Extract the (X, Y) coordinate from the center of the cell holding the provided text.  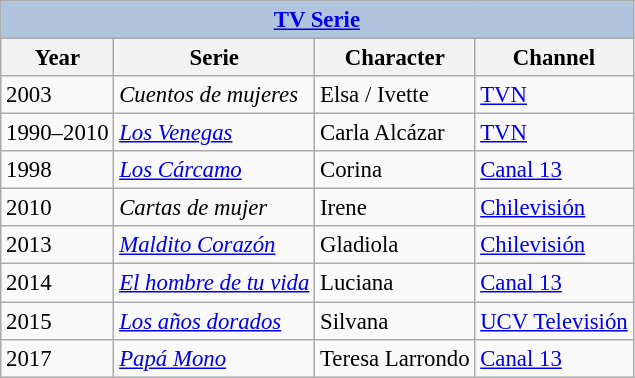
Serie (214, 58)
Papá Mono (214, 358)
Corina (395, 170)
Teresa Larrondo (395, 358)
Channel (554, 58)
1990–2010 (58, 133)
Carla Alcázar (395, 133)
TV Serie (317, 20)
2013 (58, 245)
Year (58, 58)
Los Venegas (214, 133)
Cartas de mujer (214, 208)
2014 (58, 283)
Los Cárcamo (214, 170)
2017 (58, 358)
El hombre de tu vida (214, 283)
2015 (58, 321)
Silvana (395, 321)
2010 (58, 208)
Cuentos de mujeres (214, 95)
Los años dorados (214, 321)
UCV Televisión (554, 321)
Maldito Corazón (214, 245)
Gladiola (395, 245)
Character (395, 58)
Elsa / Ivette (395, 95)
1998 (58, 170)
2003 (58, 95)
Irene (395, 208)
Luciana (395, 283)
